Return [X, Y] of the center of cell containing provided text 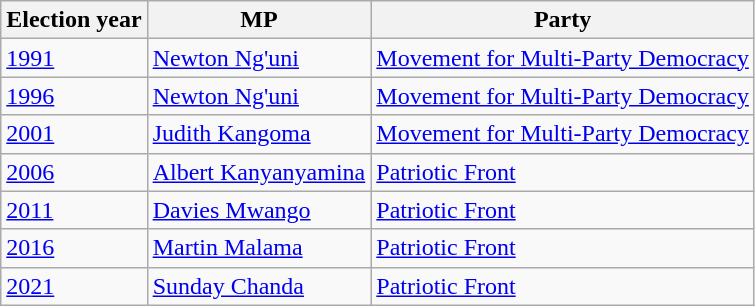
MP [259, 20]
2001 [74, 134]
Martin Malama [259, 248]
1996 [74, 96]
2006 [74, 172]
Judith Kangoma [259, 134]
Election year [74, 20]
Party [563, 20]
2011 [74, 210]
Sunday Chanda [259, 286]
1991 [74, 58]
2016 [74, 248]
Davies Mwango [259, 210]
2021 [74, 286]
Albert Kanyanyamina [259, 172]
